Output the [x, y] coordinate of the center of the cell containing the given text.  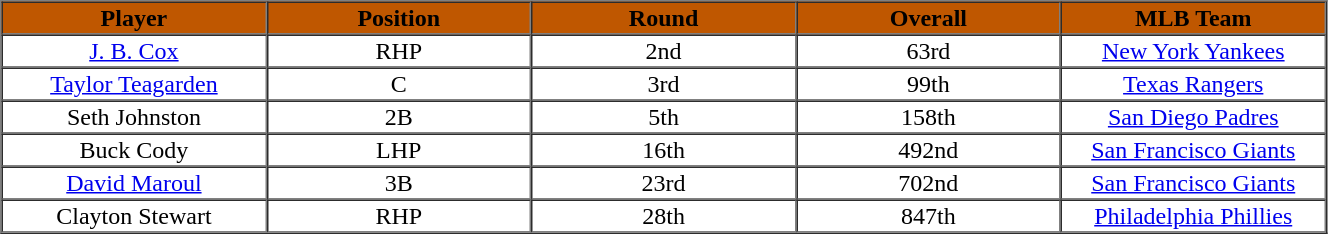
Philadelphia Phillies [1194, 216]
Clayton Stewart [134, 216]
16th [664, 150]
New York Yankees [1194, 50]
702nd [928, 182]
Seth Johnston [134, 116]
Texas Rangers [1194, 84]
Taylor Teagarden [134, 84]
5th [664, 116]
Overall [928, 18]
David Maroul [134, 182]
Buck Cody [134, 150]
San Diego Padres [1194, 116]
MLB Team [1194, 18]
99th [928, 84]
Round [664, 18]
847th [928, 216]
63rd [928, 50]
C [398, 84]
3rd [664, 84]
158th [928, 116]
492nd [928, 150]
28th [664, 216]
Position [398, 18]
2B [398, 116]
Player [134, 18]
2nd [664, 50]
J. B. Cox [134, 50]
3B [398, 182]
LHP [398, 150]
23rd [664, 182]
